Pinpoint the cell where the given text exists, returning its [X, Y] midpoint coordinate. 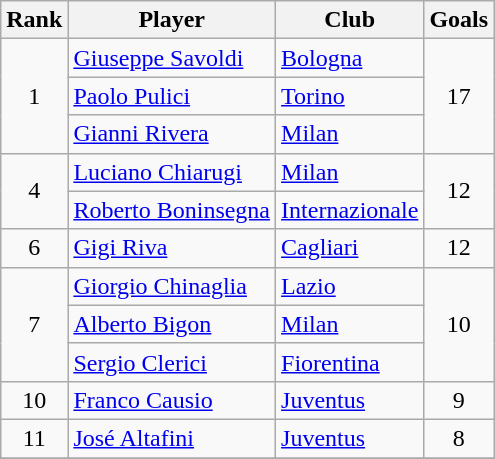
17 [459, 96]
Club [350, 20]
Goals [459, 20]
Internazionale [350, 210]
7 [34, 324]
9 [459, 400]
8 [459, 438]
Fiorentina [350, 362]
Torino [350, 96]
Rank [34, 20]
Luciano Chiarugi [172, 172]
1 [34, 96]
Player [172, 20]
Alberto Bigon [172, 324]
Bologna [350, 58]
Cagliari [350, 248]
José Altafini [172, 438]
Gigi Riva [172, 248]
Paolo Pulici [172, 96]
Franco Causio [172, 400]
4 [34, 191]
Gianni Rivera [172, 134]
Sergio Clerici [172, 362]
6 [34, 248]
Giuseppe Savoldi [172, 58]
Roberto Boninsegna [172, 210]
Giorgio Chinaglia [172, 286]
11 [34, 438]
Lazio [350, 286]
